Detect which cell encompasses the target text, then output its (x, y) center coordinate. 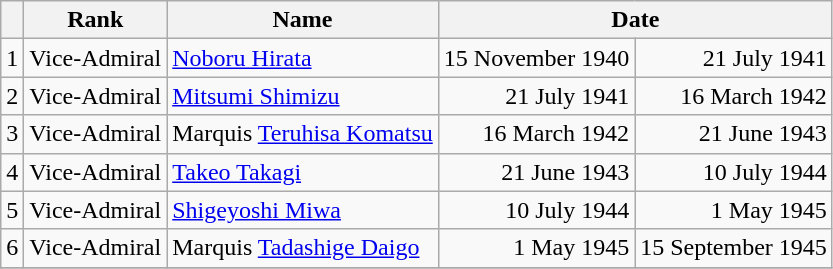
4 (12, 172)
3 (12, 134)
Mitsumi Shimizu (303, 96)
Marquis Tadashige Daigo (303, 248)
2 (12, 96)
Takeo Takagi (303, 172)
Name (303, 20)
6 (12, 248)
Rank (96, 20)
15 November 1940 (536, 58)
Shigeyoshi Miwa (303, 210)
15 September 1945 (734, 248)
1 (12, 58)
Date (635, 20)
Noboru Hirata (303, 58)
5 (12, 210)
Marquis Teruhisa Komatsu (303, 134)
